Scan for the cell matching the given text and deliver its (X, Y) coordinate at center. 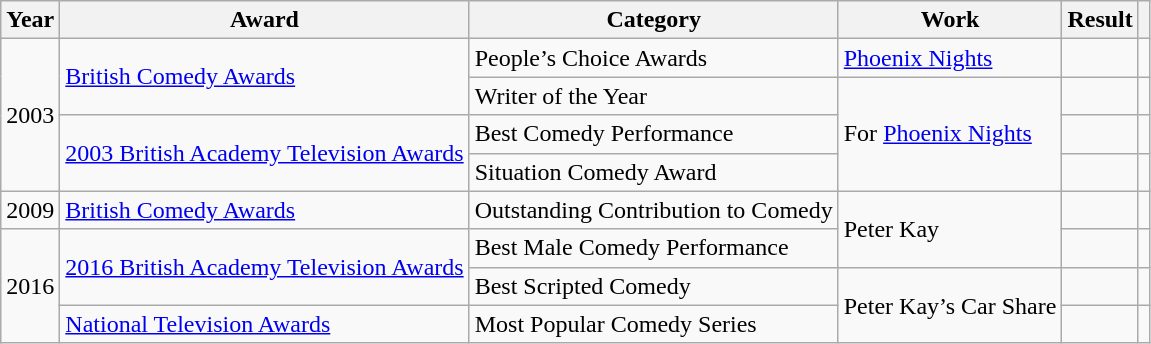
Writer of the Year (654, 96)
Best Comedy Performance (654, 134)
Result (1100, 20)
Category (654, 20)
2016 (30, 286)
Year (30, 20)
2003 British Academy Television Awards (264, 153)
2003 (30, 115)
2016 British Academy Television Awards (264, 267)
Most Popular Comedy Series (654, 324)
Peter Kay (950, 229)
Best Scripted Comedy (654, 286)
Outstanding Contribution to Comedy (654, 210)
Situation Comedy Award (654, 172)
Best Male Comedy Performance (654, 248)
Award (264, 20)
People’s Choice Awards (654, 58)
2009 (30, 210)
Phoenix Nights (950, 58)
Work (950, 20)
Peter Kay’s Car Share (950, 305)
For Phoenix Nights (950, 134)
National Television Awards (264, 324)
